Scan for the cell matching the given text and deliver its [x, y] coordinate at center. 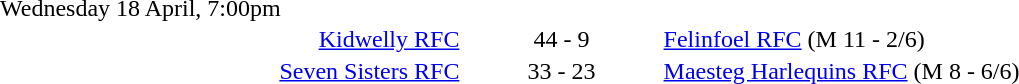
44 - 9 [561, 39]
